Output the (X, Y) coordinate of the center of the cell containing the given text.  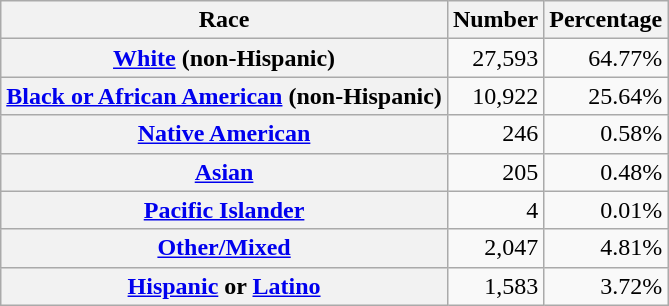
27,593 (495, 58)
Hispanic or Latino (224, 286)
White (non-Hispanic) (224, 58)
Black or African American (non-Hispanic) (224, 96)
Pacific Islander (224, 210)
Number (495, 20)
1,583 (495, 286)
Percentage (606, 20)
Asian (224, 172)
0.58% (606, 134)
10,922 (495, 96)
64.77% (606, 58)
3.72% (606, 286)
2,047 (495, 248)
Other/Mixed (224, 248)
246 (495, 134)
205 (495, 172)
4.81% (606, 248)
Native American (224, 134)
Race (224, 20)
25.64% (606, 96)
0.48% (606, 172)
4 (495, 210)
0.01% (606, 210)
